Output the (X, Y) coordinate of the center of the cell containing the given text.  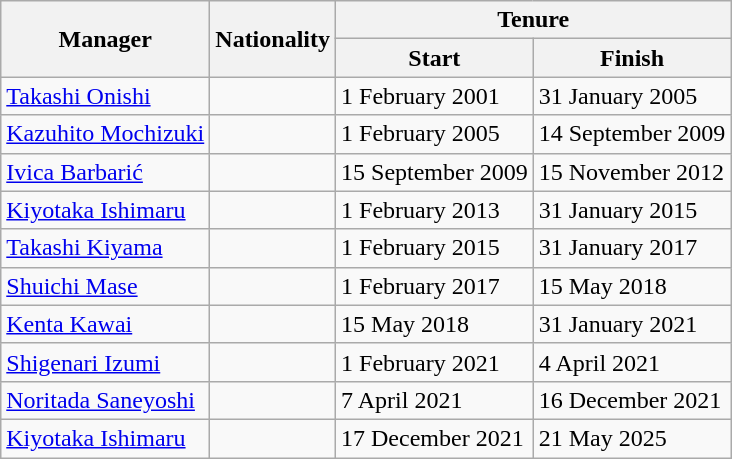
Tenure (534, 20)
16 December 2021 (632, 400)
1 February 2013 (435, 210)
17 December 2021 (435, 438)
Kazuhito Mochizuki (106, 134)
1 February 2001 (435, 96)
31 January 2021 (632, 324)
1 February 2005 (435, 134)
Noritada Saneyoshi (106, 400)
Takashi Onishi (106, 96)
31 January 2017 (632, 248)
Kenta Kawai (106, 324)
Manager (106, 39)
14 September 2009 (632, 134)
Shigenari Izumi (106, 362)
1 February 2015 (435, 248)
4 April 2021 (632, 362)
15 November 2012 (632, 172)
Finish (632, 58)
Shuichi Mase (106, 286)
Ivica Barbarić (106, 172)
31 January 2015 (632, 210)
Start (435, 58)
31 January 2005 (632, 96)
1 February 2021 (435, 362)
21 May 2025 (632, 438)
Takashi Kiyama (106, 248)
Nationality (273, 39)
1 February 2017 (435, 286)
15 September 2009 (435, 172)
7 April 2021 (435, 400)
